For the text-containing cell, return its midpoint in [x, y] coordinate format. 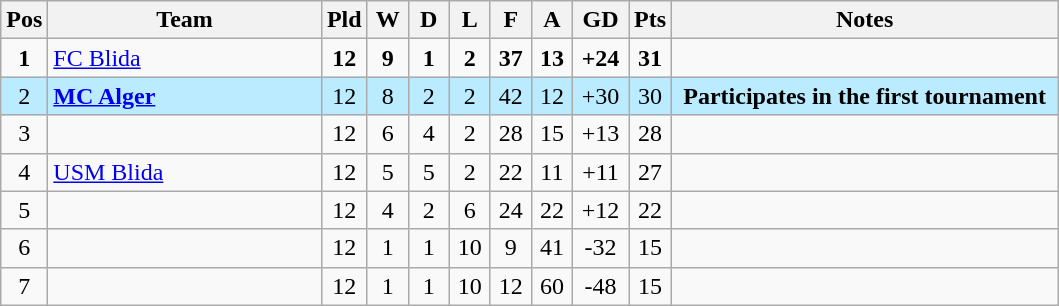
30 [650, 96]
F [510, 20]
7 [24, 286]
27 [650, 172]
Pts [650, 20]
60 [552, 286]
MC Alger [185, 96]
3 [24, 134]
+24 [600, 58]
L [470, 20]
37 [510, 58]
11 [552, 172]
Notes [865, 20]
+13 [600, 134]
+30 [600, 96]
-48 [600, 286]
-32 [600, 248]
+12 [600, 210]
USM Blida [185, 172]
W [388, 20]
8 [388, 96]
Pos [24, 20]
D [428, 20]
Team [185, 20]
42 [510, 96]
Participates in the first tournament [865, 96]
FC Blida [185, 58]
24 [510, 210]
GD [600, 20]
41 [552, 248]
+11 [600, 172]
Pld [344, 20]
13 [552, 58]
A [552, 20]
31 [650, 58]
